Find where the given text appears and provide that cell's center as [x, y] coordinate. 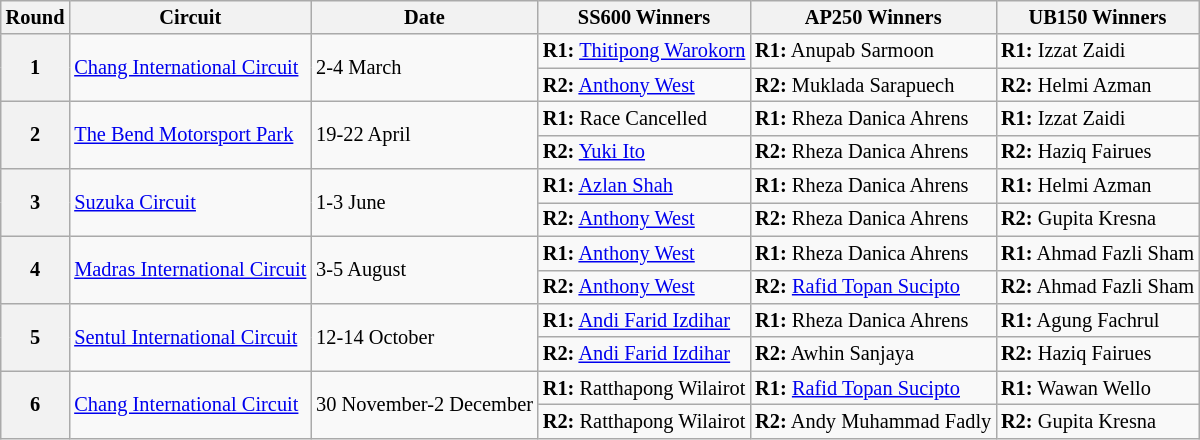
R2: Ratthapong Wilairot [644, 421]
SS600 Winners [644, 17]
Suzuka Circuit [190, 202]
R1: Race Cancelled [644, 118]
R1: Agung Fachrul [1098, 320]
R1: Rafid Topan Sucipto [873, 388]
19-22 April [424, 134]
Sentul International Circuit [190, 336]
3-5 August [424, 270]
R1: Helmi Azman [1098, 186]
12-14 October [424, 336]
R2: Ahmad Fazli Sham [1098, 287]
R2: Andi Farid Izdihar [644, 354]
R2: Helmi Azman [1098, 85]
R1: Azlan Shah [644, 186]
R2: Yuki Ito [644, 152]
5 [36, 336]
R2: Rafid Topan Sucipto [873, 287]
Circuit [190, 17]
R1: Anupab Sarmoon [873, 51]
R1: Thitipong Warokorn [644, 51]
R2: Muklada Sarapuech [873, 85]
UB150 Winners [1098, 17]
R1: Anthony West [644, 253]
2-4 March [424, 68]
4 [36, 270]
3 [36, 202]
AP250 Winners [873, 17]
R1: Ahmad Fazli Sham [1098, 253]
R1: Wawan Wello [1098, 388]
R1: Andi Farid Izdihar [644, 320]
R1: Ratthapong Wilairot [644, 388]
30 November-2 December [424, 404]
2 [36, 134]
Round [36, 17]
Date [424, 17]
The Bend Motorsport Park [190, 134]
R2: Awhin Sanjaya [873, 354]
Madras International Circuit [190, 270]
6 [36, 404]
1 [36, 68]
1-3 June [424, 202]
R2: Andy Muhammad Fadly [873, 421]
